Find where the given text appears and provide that cell's center as [x, y] coordinate. 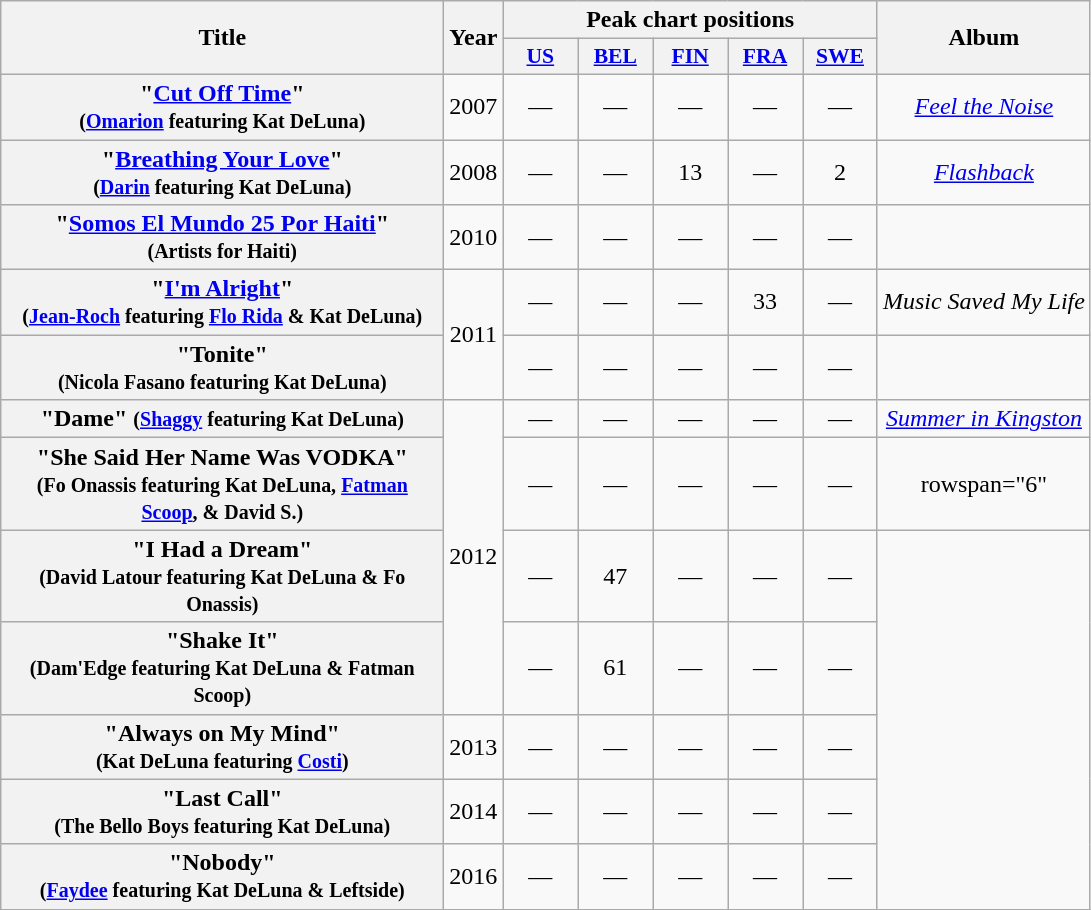
BEL [616, 57]
Title [222, 38]
"Dame" (Shaggy featuring Kat DeLuna) [222, 419]
"I Had a Dream"(David Latour featuring Kat DeLuna & Fo Onassis) [222, 576]
2010 [474, 238]
Feel the Noise [984, 106]
Year [474, 38]
2 [840, 172]
US [540, 57]
33 [766, 302]
Album [984, 38]
2014 [474, 812]
2008 [474, 172]
Summer in Kingston [984, 419]
rowspan="6" [984, 484]
"Tonite" (Nicola Fasano featuring Kat DeLuna) [222, 368]
2011 [474, 335]
"Shake It" (Dam'Edge featuring Kat DeLuna & Fatman Scoop) [222, 668]
2016 [474, 876]
FIN [690, 57]
"Somos El Mundo 25 Por Haiti"(Artists for Haiti) [222, 238]
2007 [474, 106]
FRA [766, 57]
"Last Call"(The Bello Boys featuring Kat DeLuna) [222, 812]
Music Saved My Life [984, 302]
"Breathing Your Love"(Darin featuring Kat DeLuna) [222, 172]
"She Said Her Name Was VODKA"(Fo Onassis featuring Kat DeLuna, Fatman Scoop, & David S.) [222, 484]
"Nobody"(Faydee featuring Kat DeLuna & Leftside) [222, 876]
"Always on My Mind" (Kat DeLuna featuring Costi) [222, 746]
2013 [474, 746]
47 [616, 576]
"Cut Off Time" (Omarion featuring Kat DeLuna) [222, 106]
SWE [840, 57]
2012 [474, 557]
"I'm Alright"(Jean-Roch featuring Flo Rida & Kat DeLuna) [222, 302]
Flashback [984, 172]
Peak chart positions [690, 20]
13 [690, 172]
61 [616, 668]
